Return the (x, y) coordinate for the center point of the cell that contains the specified text.  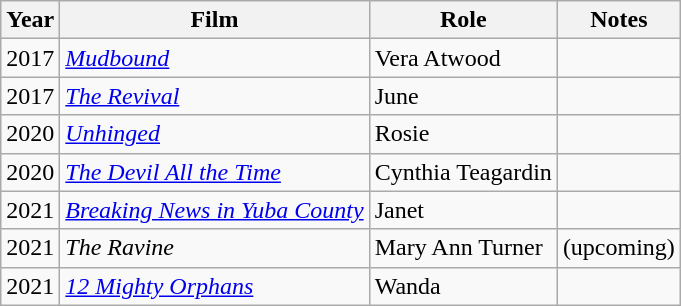
Unhinged (214, 134)
(upcoming) (618, 248)
Rosie (463, 134)
12 Mighty Orphans (214, 286)
Mudbound (214, 58)
The Devil All the Time (214, 172)
June (463, 96)
Wanda (463, 286)
Janet (463, 210)
The Revival (214, 96)
The Ravine (214, 248)
Role (463, 20)
Notes (618, 20)
Breaking News in Yuba County (214, 210)
Film (214, 20)
Cynthia Teagardin (463, 172)
Vera Atwood (463, 58)
Year (30, 20)
Mary Ann Turner (463, 248)
